Return the [X, Y] coordinate for the center point of the cell that contains the specified text.  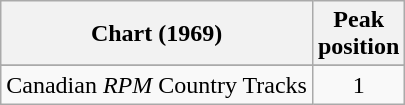
Chart (1969) [157, 34]
Peakposition [358, 34]
1 [358, 85]
Canadian RPM Country Tracks [157, 85]
